For the text-containing cell, return its midpoint in (X, Y) coordinate format. 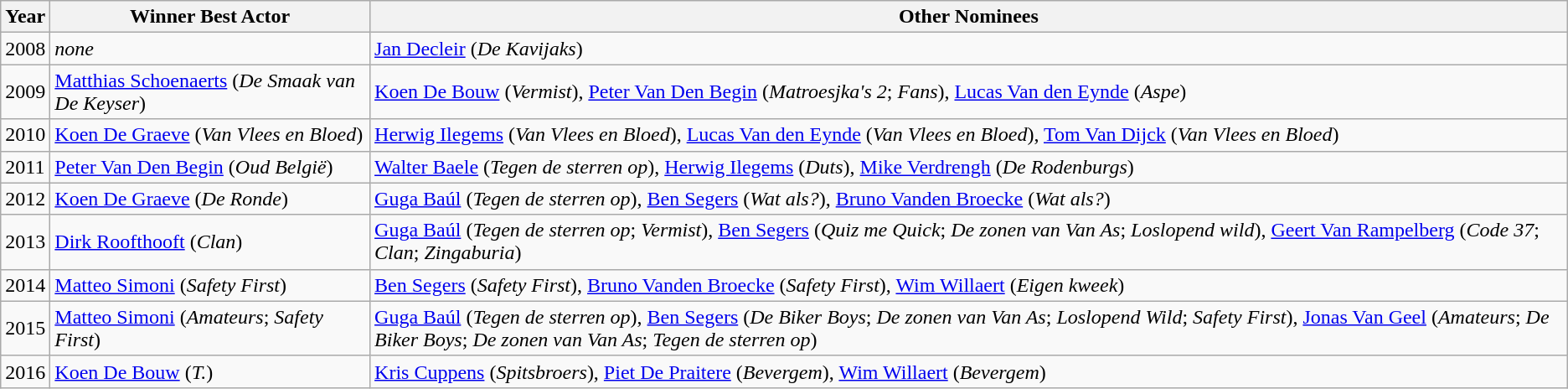
Kris Cuppens (Spitsbroers), Piet De Praitere (Bevergem), Wim Willaert (Bevergem) (969, 371)
Matthias Schoenaerts (De Smaak van De Keyser) (210, 92)
Other Nominees (969, 17)
2012 (25, 199)
Koen De Bouw (Vermist), Peter Van Den Begin (Matroesjka's 2; Fans), Lucas Van den Eynde (Aspe) (969, 92)
2010 (25, 135)
Matteo Simoni (Amateurs; Safety First) (210, 329)
Koen De Graeve (Van Vlees en Bloed) (210, 135)
Herwig Ilegems (Van Vlees en Bloed), Lucas Van den Eynde (Van Vlees en Bloed), Tom Van Dijck (Van Vlees en Bloed) (969, 135)
Matteo Simoni (Safety First) (210, 285)
Peter Van Den Begin (Oud België) (210, 167)
Ben Segers (Safety First), Bruno Vanden Broecke (Safety First), Wim Willaert (Eigen kweek) (969, 285)
Walter Baele (Tegen de sterren op), Herwig Ilegems (Duts), Mike Verdrengh (De Rodenburgs) (969, 167)
2009 (25, 92)
Koen De Graeve (De Ronde) (210, 199)
Winner Best Actor (210, 17)
2013 (25, 241)
Jan Decleir (De Kavijaks) (969, 49)
2014 (25, 285)
Guga Baúl (Tegen de sterren op), Ben Segers (Wat als?), Bruno Vanden Broecke (Wat als?) (969, 199)
2008 (25, 49)
2011 (25, 167)
2015 (25, 329)
Year (25, 17)
2016 (25, 371)
Koen De Bouw (T.) (210, 371)
none (210, 49)
Dirk Roofthooft (Clan) (210, 241)
